Scan for the cell matching the given text and deliver its (x, y) coordinate at center. 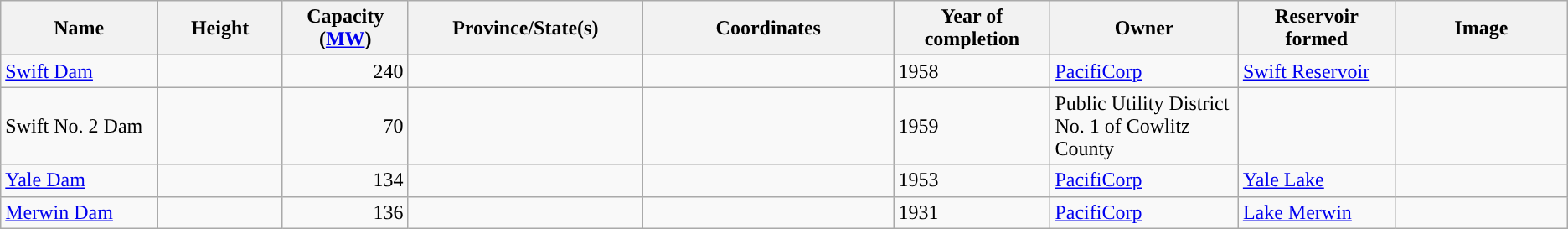
1959 (972, 126)
Owner (1144, 29)
Merwin Dam (79, 212)
1931 (972, 212)
Swift Reservoir (1317, 71)
1958 (972, 71)
Year of completion (972, 29)
Lake Merwin (1317, 212)
1953 (972, 180)
Swift No. 2 Dam (79, 126)
Public Utility District No. 1 of Cowlitz County (1144, 126)
70 (345, 126)
240 (345, 71)
Capacity (MW) (345, 29)
134 (345, 180)
Name (79, 29)
Yale Lake (1317, 180)
Height (220, 29)
136 (345, 212)
Image (1481, 29)
Reservoir formed (1317, 29)
Swift Dam (79, 71)
Yale Dam (79, 180)
Province/State(s) (526, 29)
Coordinates (769, 29)
